Return (x, y) of the center of cell containing provided text 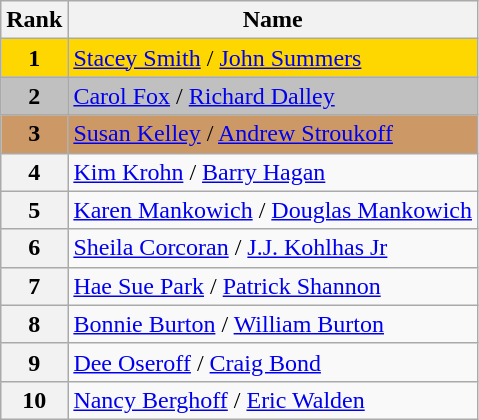
3 (34, 134)
Rank (34, 20)
Name (273, 20)
8 (34, 324)
2 (34, 96)
Sheila Corcoran / J.J. Kohlhas Jr (273, 248)
Hae Sue Park / Patrick Shannon (273, 286)
6 (34, 248)
4 (34, 172)
Karen Mankowich / Douglas Mankowich (273, 210)
Carol Fox / Richard Dalley (273, 96)
Dee Oseroff / Craig Bond (273, 362)
9 (34, 362)
Kim Krohn / Barry Hagan (273, 172)
7 (34, 286)
1 (34, 58)
5 (34, 210)
Susan Kelley / Andrew Stroukoff (273, 134)
Nancy Berghoff / Eric Walden (273, 400)
Stacey Smith / John Summers (273, 58)
Bonnie Burton / William Burton (273, 324)
10 (34, 400)
